Pinpoint the cell where the given text exists, returning its (x, y) midpoint coordinate. 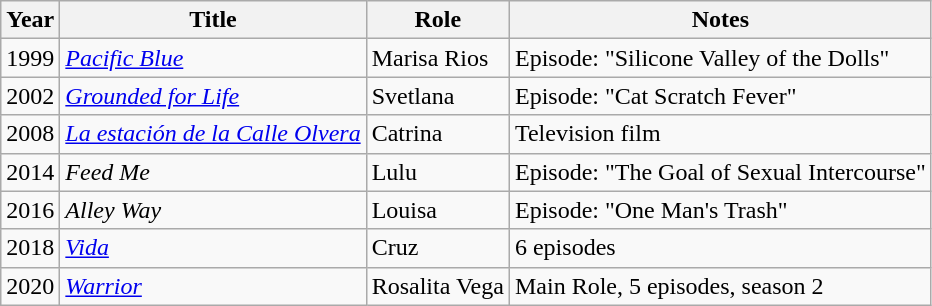
2002 (30, 96)
Television film (720, 134)
1999 (30, 58)
Marisa Rios (438, 58)
Svetlana (438, 96)
Louisa (438, 210)
2020 (30, 286)
2016 (30, 210)
Role (438, 20)
Vida (213, 248)
2008 (30, 134)
Year (30, 20)
Episode: "Silicone Valley of the Dolls" (720, 58)
Rosalita Vega (438, 286)
Feed Me (213, 172)
Pacific Blue (213, 58)
Grounded for Life (213, 96)
Alley Way (213, 210)
Title (213, 20)
Lulu (438, 172)
Main Role, 5 episodes, season 2 (720, 286)
6 episodes (720, 248)
Catrina (438, 134)
Episode: "One Man's Trash" (720, 210)
2018 (30, 248)
2014 (30, 172)
Episode: "Cat Scratch Fever" (720, 96)
Warrior (213, 286)
La estación de la Calle Olvera (213, 134)
Episode: "The Goal of Sexual Intercourse" (720, 172)
Cruz (438, 248)
Notes (720, 20)
